Locate the cell with the specified text and output its [X, Y] center coordinate. 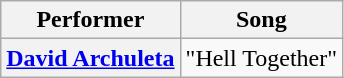
Performer [90, 20]
Song [261, 20]
"Hell Together" [261, 58]
David Archuleta [90, 58]
